Search for the cell housing the specified text and yield its [x, y] center coordinate. 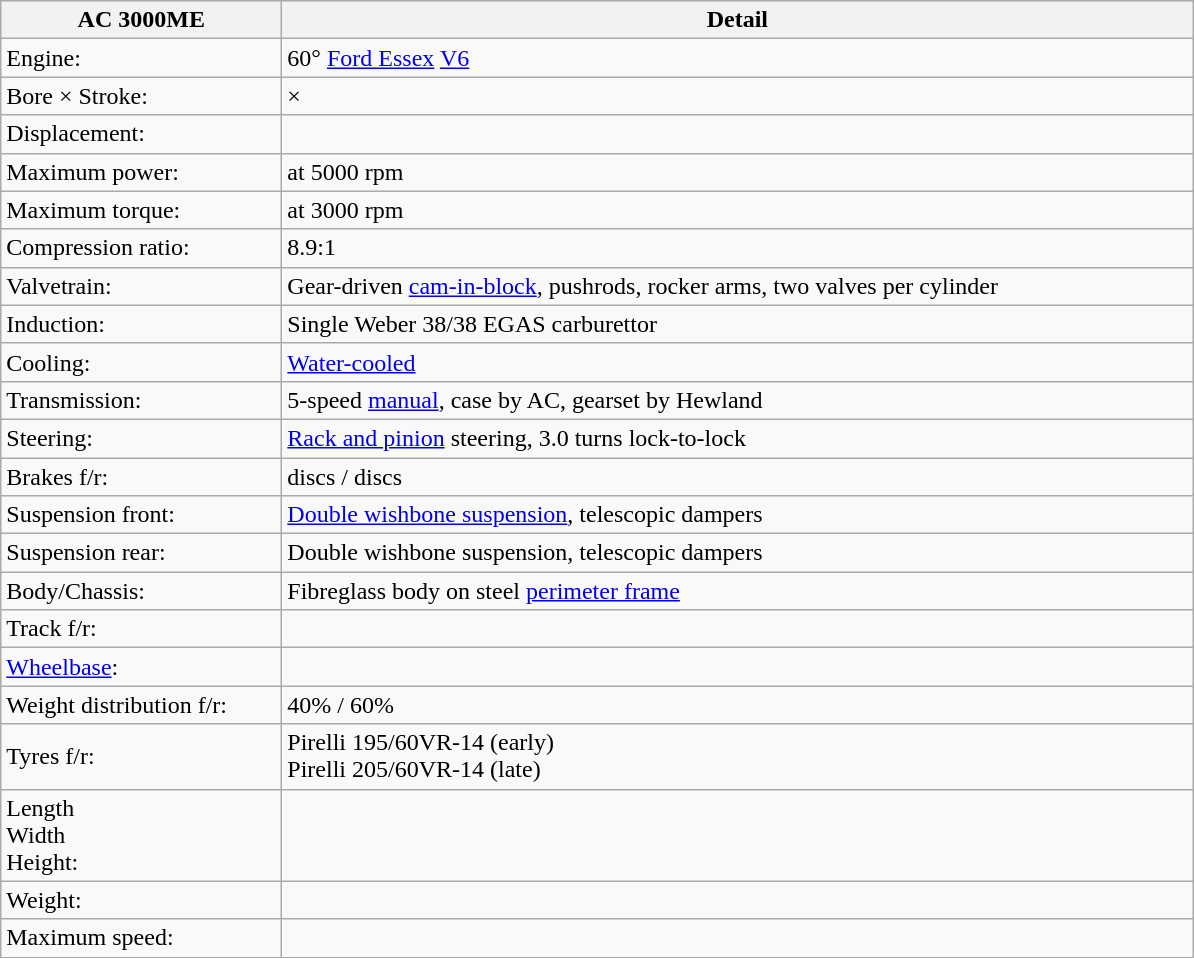
Brakes f/r: [142, 477]
Transmission: [142, 400]
discs / discs [738, 477]
Wheelbase: [142, 667]
at 3000 rpm [738, 210]
at 5000 rpm [738, 172]
60° Ford Essex V6 [738, 58]
Pirelli 195/60VR-14 (early)Pirelli 205/60VR-14 (late) [738, 756]
8.9:1 [738, 248]
Maximum power: [142, 172]
Water-cooled [738, 362]
Maximum torque: [142, 210]
Maximum speed: [142, 938]
Displacement: [142, 134]
Body/Chassis: [142, 591]
Suspension rear: [142, 553]
Induction: [142, 324]
Rack and pinion steering, 3.0 turns lock-to-lock [738, 438]
Gear-driven cam-in-block, pushrods, rocker arms, two valves per cylinder [738, 286]
Detail [738, 20]
AC 3000ME [142, 20]
Suspension front: [142, 515]
Track f/r: [142, 629]
Tyres f/r: [142, 756]
Single Weber 38/38 EGAS carburettor [738, 324]
Compression ratio: [142, 248]
Weight: [142, 900]
Fibreglass body on steel perimeter frame [738, 591]
Engine: [142, 58]
40% / 60% [738, 705]
Bore × Stroke: [142, 96]
Cooling: [142, 362]
LengthWidthHeight: [142, 835]
Valvetrain: [142, 286]
Steering: [142, 438]
5-speed manual, case by AC, gearset by Hewland [738, 400]
Weight distribution f/r: [142, 705]
× [738, 96]
